Detect which cell encompasses the target text, then output its (X, Y) center coordinate. 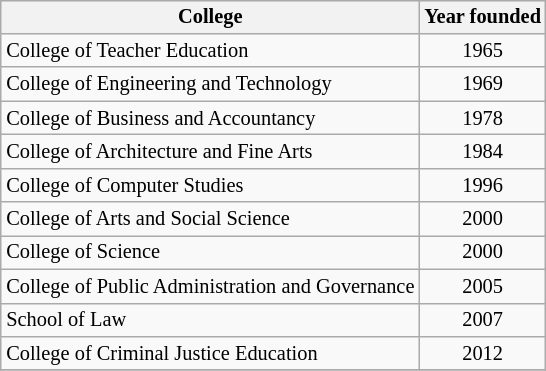
College of Teacher Education (210, 51)
College of Arts and Social Science (210, 219)
College of Architecture and Fine Arts (210, 152)
College (210, 17)
2012 (482, 354)
2005 (482, 286)
1984 (482, 152)
2007 (482, 320)
1996 (482, 185)
School of Law (210, 320)
College of Engineering and Technology (210, 84)
Year founded (482, 17)
1969 (482, 84)
1978 (482, 118)
College of Computer Studies (210, 185)
College of Business and Accountancy (210, 118)
1965 (482, 51)
College of Public Administration and Governance (210, 286)
College of Science (210, 253)
College of Criminal Justice Education (210, 354)
